Search for the cell housing the specified text and yield its (X, Y) center coordinate. 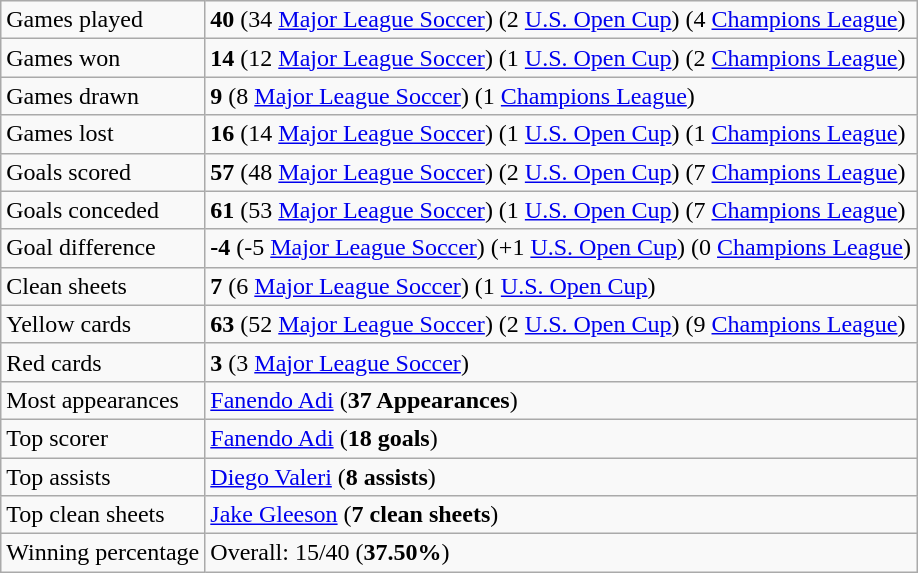
Jake Gleeson (7 clean sheets) (561, 515)
Overall: 15/40 (37.50%) (561, 553)
Winning percentage (103, 553)
Games lost (103, 134)
Goals conceded (103, 210)
7 (6 Major League Soccer) (1 U.S. Open Cup) (561, 286)
Fanendo Adi (37 Appearances) (561, 400)
Top scorer (103, 438)
16 (14 Major League Soccer) (1 U.S. Open Cup) (1 Champions League) (561, 134)
Clean sheets (103, 286)
Top assists (103, 477)
14 (12 Major League Soccer) (1 U.S. Open Cup) (2 Champions League) (561, 58)
9 (8 Major League Soccer) (1 Champions League) (561, 96)
Fanendo Adi (18 goals) (561, 438)
Most appearances (103, 400)
Top clean sheets (103, 515)
Games played (103, 20)
-4 (-5 Major League Soccer) (+1 U.S. Open Cup) (0 Champions League) (561, 248)
63 (52 Major League Soccer) (2 U.S. Open Cup) (9 Champions League) (561, 324)
Games won (103, 58)
Goal difference (103, 248)
Red cards (103, 362)
40 (34 Major League Soccer) (2 U.S. Open Cup) (4 Champions League) (561, 20)
Games drawn (103, 96)
57 (48 Major League Soccer) (2 U.S. Open Cup) (7 Champions League) (561, 172)
Goals scored (103, 172)
Yellow cards (103, 324)
61 (53 Major League Soccer) (1 U.S. Open Cup) (7 Champions League) (561, 210)
Diego Valeri (8 assists) (561, 477)
3 (3 Major League Soccer) (561, 362)
